Find where the given text appears and provide that cell's center as (x, y) coordinate. 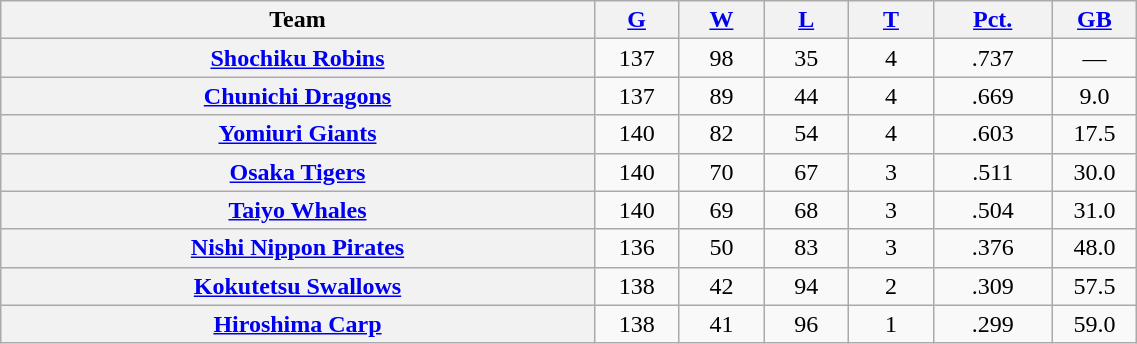
94 (806, 286)
.737 (992, 58)
54 (806, 134)
50 (722, 248)
57.5 (1094, 286)
48.0 (1094, 248)
Taiyo Whales (298, 210)
98 (722, 58)
89 (722, 96)
GB (1094, 20)
31.0 (1094, 210)
W (722, 20)
.376 (992, 248)
.603 (992, 134)
Hiroshima Carp (298, 324)
2 (892, 286)
— (1094, 58)
68 (806, 210)
Osaka Tigers (298, 172)
35 (806, 58)
59.0 (1094, 324)
Nishi Nippon Pirates (298, 248)
.504 (992, 210)
42 (722, 286)
30.0 (1094, 172)
17.5 (1094, 134)
.511 (992, 172)
44 (806, 96)
L (806, 20)
Shochiku Robins (298, 58)
Chunichi Dragons (298, 96)
Yomiuri Giants (298, 134)
96 (806, 324)
Team (298, 20)
9.0 (1094, 96)
Kokutetsu Swallows (298, 286)
136 (636, 248)
67 (806, 172)
83 (806, 248)
Pct. (992, 20)
.309 (992, 286)
69 (722, 210)
70 (722, 172)
82 (722, 134)
T (892, 20)
41 (722, 324)
.299 (992, 324)
.669 (992, 96)
1 (892, 324)
G (636, 20)
